For the text-containing cell, return its midpoint in (x, y) coordinate format. 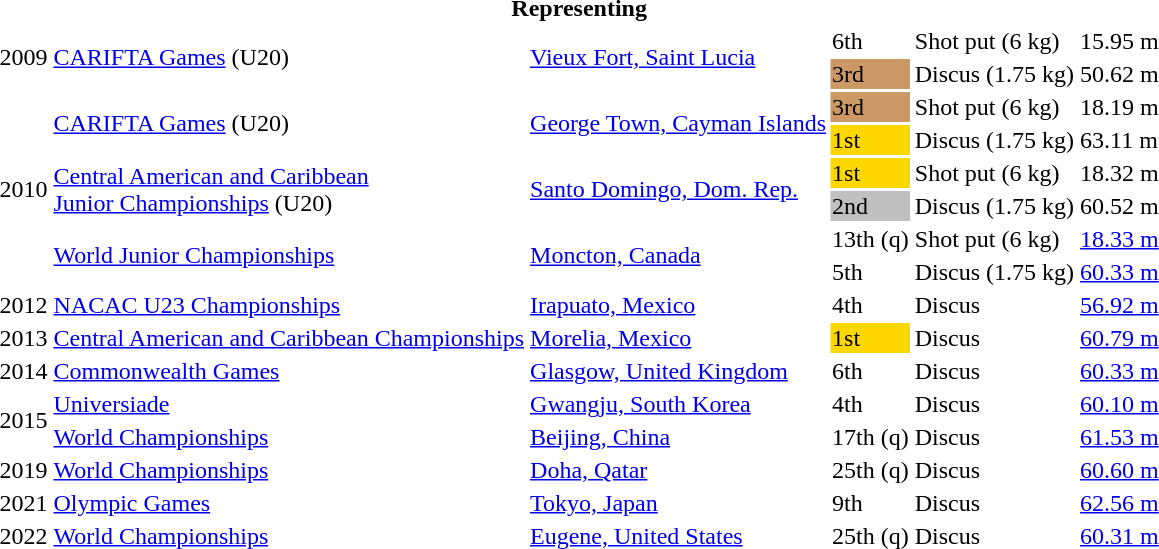
Central American and CaribbeanJunior Championships (U20) (289, 190)
George Town, Cayman Islands (678, 124)
World Junior Championships (289, 256)
Commonwealth Games (289, 371)
Vieux Fort, Saint Lucia (678, 58)
5th (871, 272)
2nd (871, 206)
Glasgow, United Kingdom (678, 371)
Tokyo, Japan (678, 503)
Doha, Qatar (678, 470)
Morelia, Mexico (678, 338)
Universiade (289, 404)
Irapuato, Mexico (678, 305)
25th (q) (871, 470)
Central American and Caribbean Championships (289, 338)
Gwangju, South Korea (678, 404)
13th (q) (871, 239)
9th (871, 503)
Moncton, Canada (678, 256)
Beijing, China (678, 437)
17th (q) (871, 437)
NACAC U23 Championships (289, 305)
Olympic Games (289, 503)
Santo Domingo, Dom. Rep. (678, 190)
